Provide the (X, Y) coordinate of the cell's center where the given text is located.  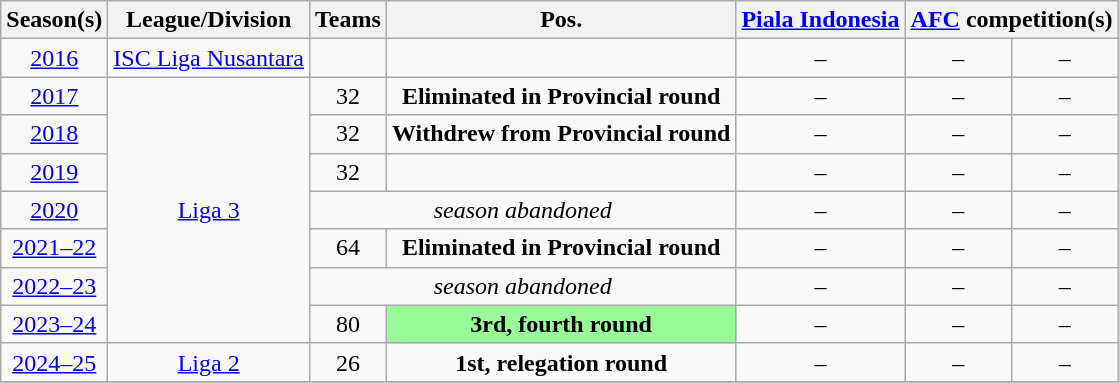
Liga 3 (209, 210)
Liga 2 (209, 362)
64 (348, 248)
ISC Liga Nusantara (209, 58)
2016 (54, 58)
2018 (54, 134)
Teams (348, 20)
3rd, fourth round (561, 324)
2021–22 (54, 248)
26 (348, 362)
2019 (54, 172)
2023–24 (54, 324)
2022–23 (54, 286)
2017 (54, 96)
Season(s) (54, 20)
AFC competition(s) (1012, 20)
80 (348, 324)
League/Division (209, 20)
Withdrew from Provincial round (561, 134)
2024–25 (54, 362)
Piala Indonesia (820, 20)
1st, relegation round (561, 362)
2020 (54, 210)
Pos. (561, 20)
